Pinpoint the cell where the given text exists, returning its (x, y) midpoint coordinate. 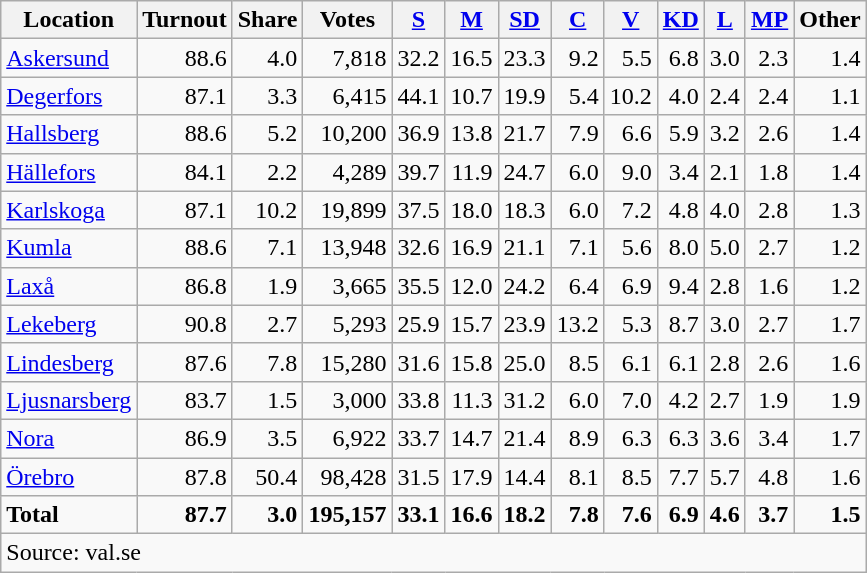
3.3 (268, 96)
3.5 (268, 438)
18.3 (524, 210)
24.7 (524, 172)
98,428 (348, 477)
7.0 (630, 400)
14.4 (524, 477)
5.7 (724, 477)
5,293 (348, 324)
L (724, 20)
31.2 (524, 400)
9.4 (680, 286)
18.2 (524, 515)
Karlskoga (69, 210)
16.6 (472, 515)
Lindesberg (69, 362)
50.4 (268, 477)
Örebro (69, 477)
Askersund (69, 58)
6,415 (348, 96)
Degerfors (69, 96)
C (578, 20)
13,948 (348, 248)
195,157 (348, 515)
21.4 (524, 438)
Nora (69, 438)
Hallsberg (69, 134)
1.1 (830, 96)
83.7 (185, 400)
31.5 (418, 477)
Kumla (69, 248)
M (472, 20)
5.0 (724, 248)
2.3 (769, 58)
Hällefors (69, 172)
8.0 (680, 248)
5.2 (268, 134)
MP (769, 20)
6.6 (630, 134)
87.7 (185, 515)
7.6 (630, 515)
31.6 (418, 362)
Source: val.se (434, 553)
3,665 (348, 286)
Turnout (185, 20)
13.2 (578, 324)
Other (830, 20)
4,289 (348, 172)
44.1 (418, 96)
V (630, 20)
5.5 (630, 58)
4.6 (724, 515)
1.8 (769, 172)
8.9 (578, 438)
13.8 (472, 134)
11.9 (472, 172)
7,818 (348, 58)
25.9 (418, 324)
9.0 (630, 172)
10,200 (348, 134)
7.9 (578, 134)
19,899 (348, 210)
S (418, 20)
17.9 (472, 477)
18.0 (472, 210)
6.4 (578, 286)
39.7 (418, 172)
6,922 (348, 438)
6.8 (680, 58)
1.3 (830, 210)
Share (268, 20)
24.2 (524, 286)
87.6 (185, 362)
15.8 (472, 362)
33.1 (418, 515)
33.7 (418, 438)
16.9 (472, 248)
2.2 (268, 172)
Lekeberg (69, 324)
Ljusnarsberg (69, 400)
Location (69, 20)
5.3 (630, 324)
SD (524, 20)
14.7 (472, 438)
2.1 (724, 172)
84.1 (185, 172)
25.0 (524, 362)
15.7 (472, 324)
5.9 (680, 134)
33.8 (418, 400)
8.7 (680, 324)
21.1 (524, 248)
Total (69, 515)
Votes (348, 20)
5.4 (578, 96)
3,000 (348, 400)
32.2 (418, 58)
7.7 (680, 477)
36.9 (418, 134)
10.7 (472, 96)
23.3 (524, 58)
7.2 (630, 210)
5.6 (630, 248)
32.6 (418, 248)
15,280 (348, 362)
3.2 (724, 134)
8.1 (578, 477)
16.5 (472, 58)
37.5 (418, 210)
4.2 (680, 400)
19.9 (524, 96)
Laxå (69, 286)
3.7 (769, 515)
23.9 (524, 324)
87.8 (185, 477)
KD (680, 20)
90.8 (185, 324)
21.7 (524, 134)
3.6 (724, 438)
11.3 (472, 400)
86.9 (185, 438)
9.2 (578, 58)
35.5 (418, 286)
86.8 (185, 286)
12.0 (472, 286)
